Provide the (x, y) coordinate of the cell's center where the given text is located.  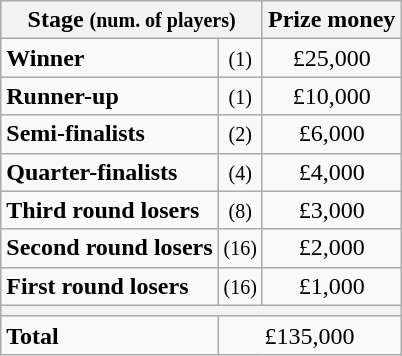
£10,000 (331, 96)
£135,000 (310, 335)
£1,000 (331, 286)
Total (110, 335)
(4) (240, 172)
(2) (240, 134)
(8) (240, 210)
First round losers (110, 286)
Semi-finalists (110, 134)
Winner (110, 58)
£25,000 (331, 58)
£3,000 (331, 210)
Stage (num. of players) (132, 20)
Prize money (331, 20)
£2,000 (331, 248)
Runner-up (110, 96)
Quarter-finalists (110, 172)
£6,000 (331, 134)
Second round losers (110, 248)
Third round losers (110, 210)
£4,000 (331, 172)
